For the text-containing cell, return its midpoint in [X, Y] coordinate format. 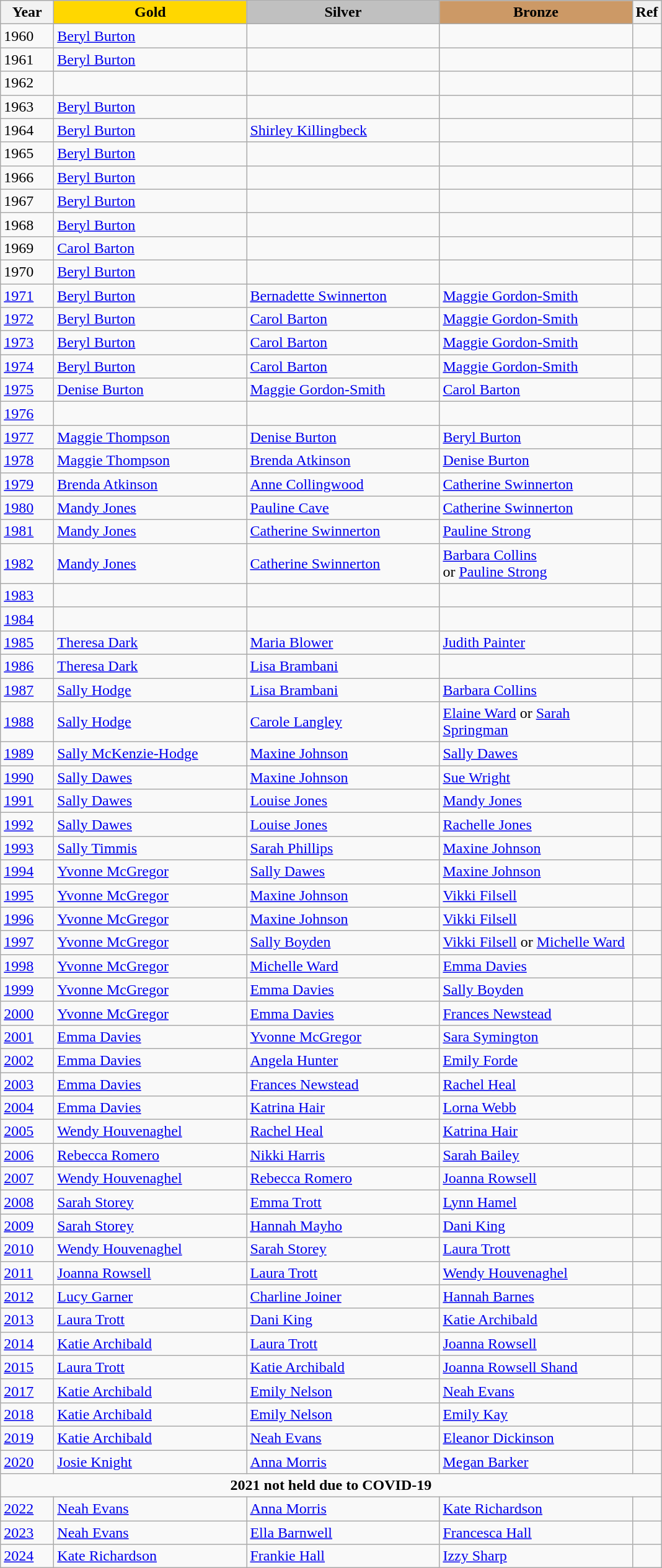
1993 [27, 848]
2017 [27, 1391]
Carole Langley [343, 722]
1980 [27, 508]
1960 [27, 36]
Shirley Killingbeck [343, 130]
2020 [27, 1461]
2004 [27, 1108]
2006 [27, 1155]
1963 [27, 107]
Bernadette Swinnerton [343, 296]
Lucy Garner [150, 1296]
Eleanor Dickinson [536, 1438]
Vikki Filsell or Michelle Ward [536, 942]
Barbara Collins [536, 690]
2022 [27, 1509]
Rachelle Jones [536, 825]
1978 [27, 461]
Josie Knight [150, 1461]
1970 [27, 272]
1989 [27, 754]
1998 [27, 966]
1990 [27, 777]
Maria Blower [343, 642]
Frankie Hall [343, 1556]
2021 not held due to COVID-19 [331, 1486]
1961 [27, 60]
Sally Timmis [150, 848]
Silver [343, 12]
Michelle Ward [343, 966]
1988 [27, 722]
1972 [27, 319]
1981 [27, 531]
Emily Forde [536, 1060]
1996 [27, 919]
1973 [27, 343]
Bronze [536, 12]
2001 [27, 1037]
1992 [27, 825]
2005 [27, 1132]
Sara Symington [536, 1037]
1995 [27, 895]
1985 [27, 642]
Sarah Bailey [536, 1155]
1965 [27, 154]
Lynn Hamel [536, 1202]
Year [27, 12]
Joanna Rowsell Shand [536, 1367]
1982 [27, 563]
Ella Barnwell [343, 1533]
2007 [27, 1179]
Ref [647, 12]
1967 [27, 201]
Megan Barker [536, 1461]
Francesca Hall [536, 1533]
Judith Painter [536, 642]
2014 [27, 1344]
1984 [27, 619]
2012 [27, 1296]
Barbara Collins or Pauline Strong [536, 563]
1994 [27, 872]
Charline Joiner [343, 1296]
1966 [27, 177]
1979 [27, 484]
2013 [27, 1320]
Hannah Barnes [536, 1296]
1976 [27, 414]
2023 [27, 1533]
Emma Trott [343, 1202]
1974 [27, 366]
Sue Wright [536, 777]
1968 [27, 224]
1971 [27, 296]
2024 [27, 1556]
Lorna Webb [536, 1108]
2019 [27, 1438]
2011 [27, 1273]
2008 [27, 1202]
Nikki Harris [343, 1155]
1969 [27, 248]
2010 [27, 1249]
1987 [27, 690]
1983 [27, 595]
Emily Kay [536, 1414]
Sally McKenzie-Hodge [150, 754]
2002 [27, 1060]
2015 [27, 1367]
Angela Hunter [343, 1060]
2009 [27, 1226]
2018 [27, 1414]
Elaine Ward or Sarah Springman [536, 722]
Hannah Mayho [343, 1226]
1991 [27, 801]
Pauline Strong [536, 531]
Pauline Cave [343, 508]
Anne Collingwood [343, 484]
1977 [27, 437]
1964 [27, 130]
Sarah Phillips [343, 848]
Izzy Sharp [536, 1556]
2000 [27, 1013]
1975 [27, 390]
1986 [27, 666]
Gold [150, 12]
2003 [27, 1084]
1997 [27, 942]
1962 [27, 83]
1999 [27, 990]
